Search for the cell housing the specified text and yield its (X, Y) center coordinate. 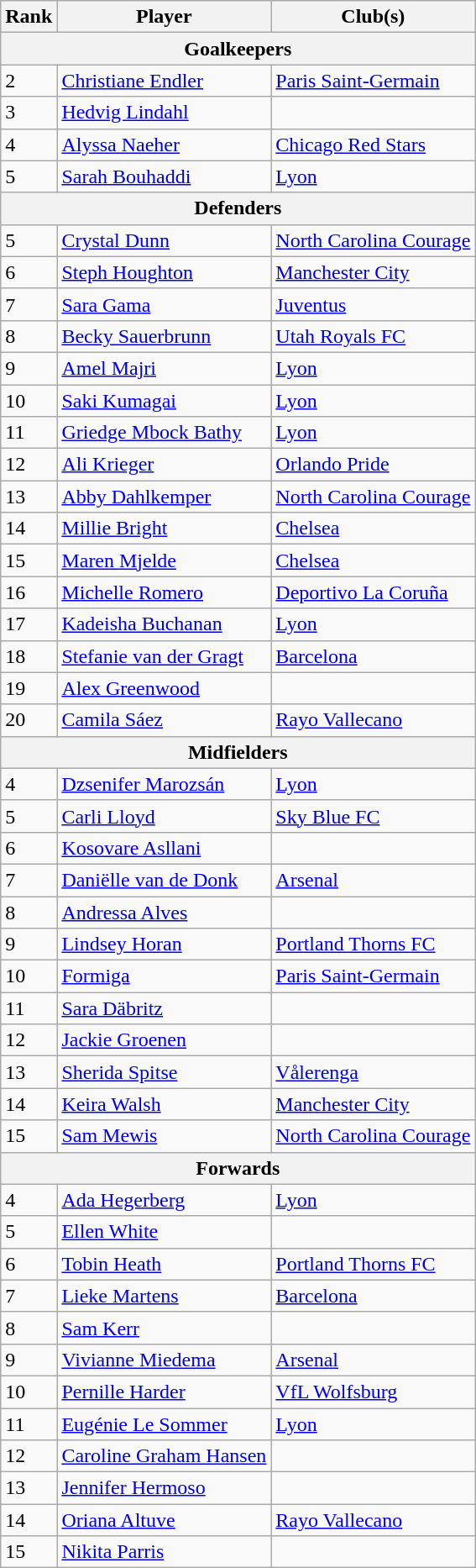
Jennifer Hermoso (165, 1488)
Kadeisha Buchanan (165, 624)
Sarah Bouhaddi (165, 176)
3 (29, 113)
Hedvig Lindahl (165, 113)
Andressa Alves (165, 912)
Saki Kumagai (165, 401)
18 (29, 656)
Jackie Groenen (165, 1040)
17 (29, 624)
Camila Sáez (165, 720)
Juventus (373, 304)
Lieke Martens (165, 1296)
Ada Hegerberg (165, 1200)
Forwards (238, 1168)
Sky Blue FC (373, 816)
Keira Walsh (165, 1104)
Orlando Pride (373, 465)
Ali Krieger (165, 465)
Vålerenga (373, 1072)
Griedge Mbock Bathy (165, 433)
19 (29, 688)
Ellen White (165, 1232)
Caroline Graham Hansen (165, 1456)
Kosovare Asllani (165, 848)
2 (29, 81)
Becky Sauerbrunn (165, 336)
Oriana Altuve (165, 1520)
Daniëlle van de Donk (165, 880)
Rank (29, 17)
Formiga (165, 976)
Sara Däbritz (165, 1008)
Steph Houghton (165, 272)
Michelle Romero (165, 592)
Nikita Parris (165, 1552)
Sara Gama (165, 304)
Dzsenifer Marozsán (165, 784)
Sherida Spitse (165, 1072)
16 (29, 592)
VfL Wolfsburg (373, 1392)
Millie Bright (165, 529)
Player (165, 17)
Defenders (238, 208)
Goalkeepers (238, 49)
Chicago Red Stars (373, 145)
Stefanie van der Gragt (165, 656)
Crystal Dunn (165, 240)
Maren Mjelde (165, 560)
Club(s) (373, 17)
Deportivo La Coruña (373, 592)
Alex Greenwood (165, 688)
Abby Dahlkemper (165, 497)
Christiane Endler (165, 81)
Pernille Harder (165, 1392)
Carli Lloyd (165, 816)
Amel Majri (165, 368)
Midfielders (238, 752)
20 (29, 720)
Eugénie Le Sommer (165, 1424)
Sam Kerr (165, 1328)
Utah Royals FC (373, 336)
Lindsey Horan (165, 944)
Sam Mewis (165, 1136)
Vivianne Miedema (165, 1360)
Tobin Heath (165, 1264)
Alyssa Naeher (165, 145)
